Return [X, Y] of the center of cell containing provided text 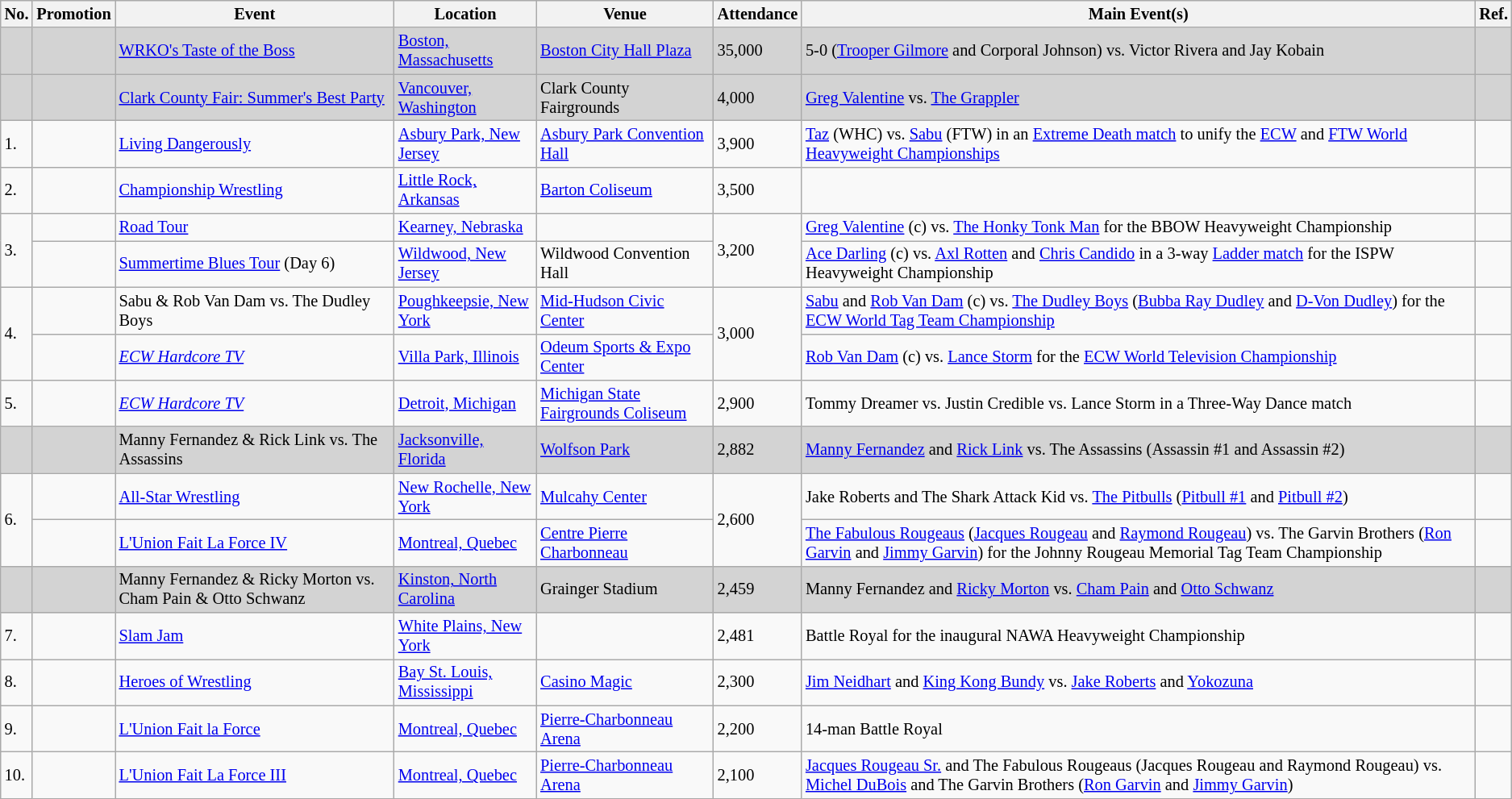
Manny Fernandez & Rick Link vs. The Assassins [255, 450]
WRKO's Taste of the Boss [255, 51]
Main Event(s) [1139, 14]
Battle Royal for the inaugural NAWA Heavyweight Championship [1139, 636]
6. [17, 519]
2,459 [758, 589]
All-Star Wrestling [255, 497]
2. [17, 190]
Ref. [1493, 14]
8. [17, 682]
Wolfson Park [625, 450]
3,200 [758, 250]
2,100 [758, 775]
L'Union Fait la Force [255, 729]
3. [17, 250]
4. [17, 334]
Bay St. Louis, Mississippi [465, 682]
Boston City Hall Plaza [625, 51]
Asbury Park, New Jersey [465, 144]
Slam Jam [255, 636]
Road Tour [255, 227]
Wildwood, New Jersey [465, 264]
Venue [625, 14]
7. [17, 636]
New Rochelle, New York [465, 497]
2,300 [758, 682]
5-0 (Trooper Gilmore and Corporal Johnson) vs. Victor Rivera and Jay Kobain [1139, 51]
Centre Pierre Charbonneau [625, 543]
Living Dangerously [255, 144]
Vancouver, Washington [465, 98]
Odeum Sports & Expo Center [625, 357]
Boston, Massachusetts [465, 51]
L'Union Fait La Force III [255, 775]
2,200 [758, 729]
Clark County Fair: Summer's Best Party [255, 98]
Manny Fernandez & Ricky Morton vs. Cham Pain & Otto Schwanz [255, 589]
Ace Darling (c) vs. Axl Rotten and Chris Candido in a 3-way Ladder match for the ISPW Heavyweight Championship [1139, 264]
Greg Valentine (c) vs. The Honky Tonk Man for the BBOW Heavyweight Championship [1139, 227]
1. [17, 144]
2,900 [758, 403]
Sabu and Rob Van Dam (c) vs. The Dudley Boys (Bubba Ray Dudley and D-Von Dudley) for the ECW World Tag Team Championship [1139, 310]
2,882 [758, 450]
Manny Fernandez and Rick Link vs. The Assassins (Assassin #1 and Assassin #2) [1139, 450]
Asbury Park Convention Hall [625, 144]
2,481 [758, 636]
4,000 [758, 98]
Jacksonville, Florida [465, 450]
5. [17, 403]
L'Union Fait La Force IV [255, 543]
Taz (WHC) vs. Sabu (FTW) in an Extreme Death match to unify the ECW and FTW World Heavyweight Championships [1139, 144]
Location [465, 14]
Rob Van Dam (c) vs. Lance Storm for the ECW World Television Championship [1139, 357]
Grainger Stadium [625, 589]
Poughkeepsie, New York [465, 310]
35,000 [758, 51]
Championship Wrestling [255, 190]
Kearney, Nebraska [465, 227]
14-man Battle Royal [1139, 729]
Little Rock, Arkansas [465, 190]
3,000 [758, 334]
Sabu & Rob Van Dam vs. The Dudley Boys [255, 310]
Tommy Dreamer vs. Justin Credible vs. Lance Storm in a Three-Way Dance match [1139, 403]
10. [17, 775]
Clark County Fairgrounds [625, 98]
Greg Valentine vs. The Grappler [1139, 98]
Heroes of Wrestling [255, 682]
Casino Magic [625, 682]
Barton Coliseum [625, 190]
Jim Neidhart and King Kong Bundy vs. Jake Roberts and Yokozuna [1139, 682]
Mulcahy Center [625, 497]
Manny Fernandez and Ricky Morton vs. Cham Pain and Otto Schwanz [1139, 589]
Jake Roberts and The Shark Attack Kid vs. The Pitbulls (Pitbull #1 and Pitbull #2) [1139, 497]
3,900 [758, 144]
Villa Park, Illinois [465, 357]
Mid-Hudson Civic Center [625, 310]
Wildwood Convention Hall [625, 264]
Promotion [73, 14]
Detroit, Michigan [465, 403]
Michigan State Fairgrounds Coliseum [625, 403]
White Plains, New York [465, 636]
3,500 [758, 190]
Kinston, North Carolina [465, 589]
Summertime Blues Tour (Day 6) [255, 264]
2,600 [758, 519]
No. [17, 14]
Event [255, 14]
9. [17, 729]
Attendance [758, 14]
